Provide the (X, Y) coordinate of the cell's center where the given text is located.  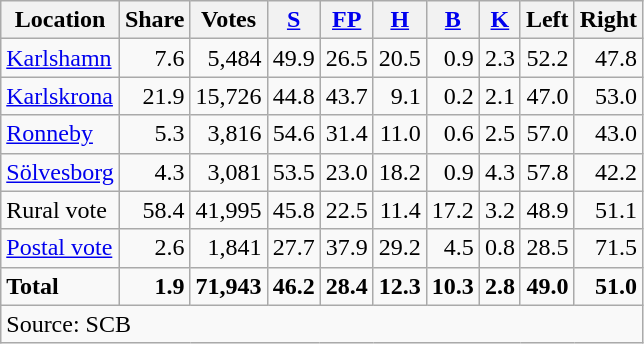
43.0 (608, 134)
11.0 (400, 134)
46.2 (294, 286)
15,726 (228, 96)
2.3 (500, 58)
Sölvesborg (60, 172)
1,841 (228, 248)
5,484 (228, 58)
12.3 (400, 286)
26.5 (346, 58)
49.9 (294, 58)
4.5 (452, 248)
2.5 (500, 134)
54.6 (294, 134)
45.8 (294, 210)
7.6 (154, 58)
53.0 (608, 96)
29.2 (400, 248)
0.8 (500, 248)
11.4 (400, 210)
42.2 (608, 172)
Total (60, 286)
58.4 (154, 210)
51.0 (608, 286)
3,081 (228, 172)
Karlshamn (60, 58)
2.6 (154, 248)
43.7 (346, 96)
Location (60, 20)
21.9 (154, 96)
3,816 (228, 134)
Rural vote (60, 210)
22.5 (346, 210)
K (500, 20)
71,943 (228, 286)
Share (154, 20)
B (452, 20)
57.0 (547, 134)
31.4 (346, 134)
Karlskrona (60, 96)
37.9 (346, 248)
Right (608, 20)
53.5 (294, 172)
20.5 (400, 58)
2.1 (500, 96)
Postal vote (60, 248)
52.2 (547, 58)
3.2 (500, 210)
5.3 (154, 134)
47.0 (547, 96)
FP (346, 20)
47.8 (608, 58)
10.3 (452, 286)
23.0 (346, 172)
H (400, 20)
57.8 (547, 172)
44.8 (294, 96)
41,995 (228, 210)
18.2 (400, 172)
2.8 (500, 286)
0.2 (452, 96)
28.4 (346, 286)
0.6 (452, 134)
Votes (228, 20)
51.1 (608, 210)
1.9 (154, 286)
S (294, 20)
71.5 (608, 248)
17.2 (452, 210)
Left (547, 20)
Ronneby (60, 134)
48.9 (547, 210)
28.5 (547, 248)
49.0 (547, 286)
9.1 (400, 96)
Source: SCB (322, 324)
27.7 (294, 248)
